For the text-containing cell, return its midpoint in (x, y) coordinate format. 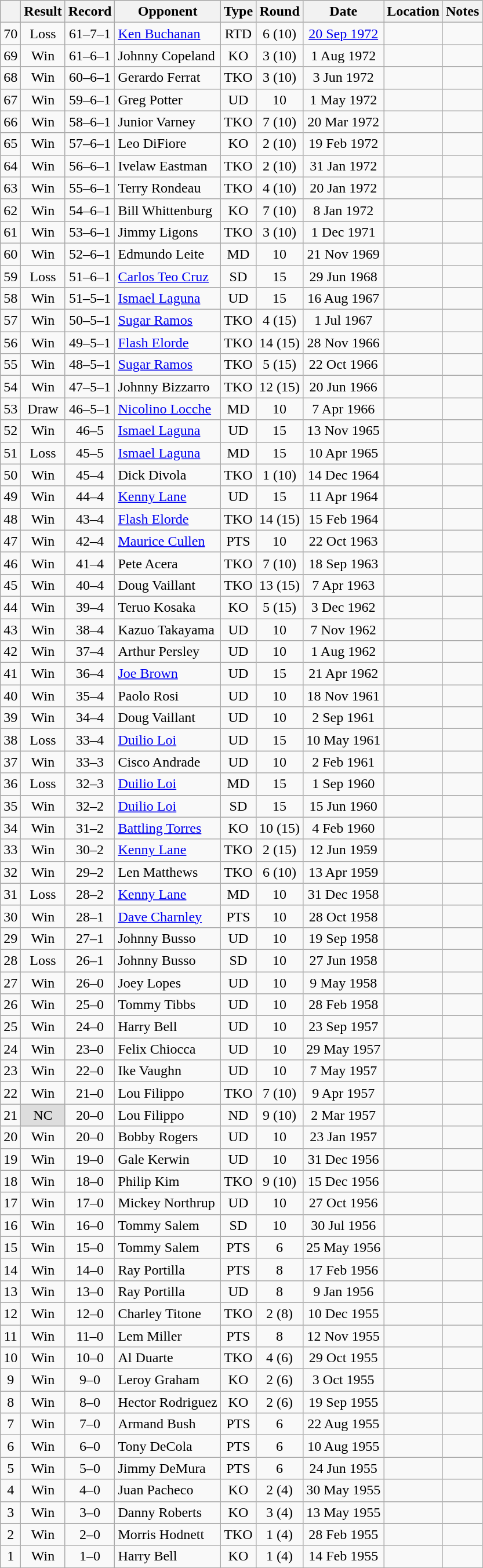
22 Aug 1955 (343, 1424)
Ken Buchanan (168, 34)
9–0 (90, 1380)
48 (10, 519)
61 (10, 232)
26 (10, 1005)
44 (10, 607)
31 Jan 1972 (343, 166)
30 (10, 916)
Lem Miller (168, 1335)
ND (238, 1115)
1–0 (90, 1556)
38–4 (90, 629)
69 (10, 56)
27 (10, 983)
11–0 (90, 1335)
34–4 (90, 718)
7–0 (90, 1424)
32 (10, 872)
9 Apr 1957 (343, 1093)
2 Feb 1961 (343, 762)
Greg Potter (168, 100)
Leo DiFiore (168, 144)
Location (413, 12)
64 (10, 166)
13–0 (90, 1291)
33–3 (90, 762)
24 Jun 1955 (343, 1468)
17 (10, 1203)
4 (15) (279, 321)
41 (10, 674)
45–5 (90, 453)
Armand Bush (168, 1424)
70 (10, 34)
46–5–1 (90, 409)
Notes (462, 12)
66 (10, 122)
22 Oct 1963 (343, 541)
54 (10, 387)
62 (10, 210)
1 (10) (279, 475)
59 (10, 277)
14 Dec 1964 (343, 475)
28 (10, 960)
2 Sep 1961 (343, 718)
11 Apr 1964 (343, 497)
42 (10, 652)
Nicolino Locche (168, 409)
29 Oct 1955 (343, 1358)
31 Dec 1958 (343, 894)
31 Dec 1956 (343, 1159)
3 Oct 1955 (343, 1380)
52–6–1 (90, 254)
7 Apr 1966 (343, 409)
23–0 (90, 1049)
30–2 (90, 850)
24 (10, 1049)
10 (15) (279, 828)
16 (10, 1225)
28–1 (90, 916)
Joe Brown (168, 674)
9 Jan 1956 (343, 1291)
Philip Kim (168, 1181)
25 May 1956 (343, 1247)
42–4 (90, 541)
50 (10, 475)
7 Apr 1963 (343, 585)
22 (10, 1093)
Result (43, 12)
53 (10, 409)
4 (6) (279, 1358)
34 (10, 828)
59–6–1 (90, 100)
61–6–1 (90, 56)
40 (10, 696)
18 Nov 1961 (343, 696)
35 (10, 806)
16–0 (90, 1225)
Battling Torres (168, 828)
38 (10, 740)
23 Sep 1957 (343, 1027)
Ike Vaughn (168, 1071)
Jimmy Ligons (168, 232)
10 Aug 1955 (343, 1446)
29 (10, 938)
22–0 (90, 1071)
46 (10, 563)
Felix Chiocca (168, 1049)
51–5–1 (90, 299)
36–4 (90, 674)
2 Mar 1957 (343, 1115)
13 Apr 1959 (343, 872)
53–6–1 (90, 232)
26–0 (90, 983)
Round (279, 12)
Tommy Tibbs (168, 1005)
29 May 1957 (343, 1049)
16 Aug 1967 (343, 299)
23 Jan 1957 (343, 1137)
2 (8) (279, 1313)
Paolo Rosi (168, 696)
Bobby Rogers (168, 1137)
21–0 (90, 1093)
9 May 1958 (343, 983)
55 (10, 365)
6–0 (90, 1446)
2 (15) (279, 850)
67 (10, 100)
14–0 (90, 1269)
33 (10, 850)
13 (10, 1291)
8 Jan 1972 (343, 210)
12–0 (90, 1313)
1 Aug 1972 (343, 56)
28 Feb 1955 (343, 1534)
12 Jun 1959 (343, 850)
Leroy Graham (168, 1380)
3 Dec 1962 (343, 607)
15–0 (90, 1247)
37–4 (90, 652)
RTD (238, 34)
46–5 (90, 431)
Juan Pacheco (168, 1490)
Charley Titone (168, 1313)
Jimmy DeMura (168, 1468)
4 (10, 1490)
12 (15) (279, 387)
Cisco Andrade (168, 762)
1 Aug 1962 (343, 652)
30 Jul 1956 (343, 1225)
17 Feb 1956 (343, 1269)
20 Jan 1972 (343, 188)
3 (4) (279, 1512)
19 Feb 1972 (343, 144)
28–2 (90, 894)
2 (10, 1534)
39 (10, 718)
Gerardo Ferrat (168, 78)
19 Sep 1958 (343, 938)
20 Sep 1972 (343, 34)
Record (90, 12)
20 Jun 1966 (343, 387)
NC (43, 1115)
Terry Rondeau (168, 188)
20 (10, 1137)
45–4 (90, 475)
19 (10, 1159)
44–4 (90, 497)
13 May 1955 (343, 1512)
37 (10, 762)
15 Jun 1960 (343, 806)
32–3 (90, 784)
1 Sep 1960 (343, 784)
36 (10, 784)
Danny Roberts (168, 1512)
11 (10, 1335)
Carlos Teo Cruz (168, 277)
Opponent (168, 12)
21 Apr 1962 (343, 674)
57–6–1 (90, 144)
51 (10, 453)
30 May 1955 (343, 1490)
25 (10, 1027)
Teruo Kosaka (168, 607)
29 Jun 1968 (343, 277)
13 Nov 1965 (343, 431)
25–0 (90, 1005)
Len Matthews (168, 872)
61–7–1 (90, 34)
5 (10, 1468)
31–2 (90, 828)
Pete Acera (168, 563)
2 (4) (279, 1490)
56–6–1 (90, 166)
58 (10, 299)
63 (10, 188)
Maurice Cullen (168, 541)
65 (10, 144)
14 (10, 1269)
17–0 (90, 1203)
32–2 (90, 806)
54–6–1 (90, 210)
Junior Varney (168, 122)
9 (10, 1380)
4 (10) (279, 188)
Date (343, 12)
18 (10, 1181)
Gale Kerwin (168, 1159)
10 Dec 1955 (343, 1313)
28 Nov 1966 (343, 343)
28 Feb 1958 (343, 1005)
10–0 (90, 1358)
Johnny Bizzarro (168, 387)
Type (238, 12)
Ivelaw Eastman (168, 166)
51–6–1 (90, 277)
Draw (43, 409)
Dave Charnley (168, 916)
27 Oct 1956 (343, 1203)
23 (10, 1071)
Mickey Northrup (168, 1203)
52 (10, 431)
60–6–1 (90, 78)
39–4 (90, 607)
29–2 (90, 872)
24–0 (90, 1027)
7 Nov 1962 (343, 629)
21 (10, 1115)
58–6–1 (90, 122)
8–0 (90, 1402)
19 Sep 1955 (343, 1402)
Edmundo Leite (168, 254)
5–0 (90, 1468)
Hector Rodriguez (168, 1402)
4 Feb 1960 (343, 828)
10 May 1961 (343, 740)
33–4 (90, 740)
19–0 (90, 1159)
55–6–1 (90, 188)
7 (10, 1424)
Joey Lopes (168, 983)
43 (10, 629)
20 Mar 1972 (343, 122)
49 (10, 497)
26–1 (90, 960)
Tony DeCola (168, 1446)
35–4 (90, 696)
21 Nov 1969 (343, 254)
1 Jul 1967 (343, 321)
47–5–1 (90, 387)
57 (10, 321)
7 May 1957 (343, 1071)
10 Apr 1965 (343, 453)
Kazuo Takayama (168, 629)
49–5–1 (90, 343)
27 Jun 1958 (343, 960)
3–0 (90, 1512)
40–4 (90, 585)
1 May 1972 (343, 100)
Bill Whittenburg (168, 210)
12 (10, 1313)
Al Duarte (168, 1358)
47 (10, 541)
1 Dec 1971 (343, 232)
Arthur Persley (168, 652)
41–4 (90, 563)
27–1 (90, 938)
28 Oct 1958 (343, 916)
68 (10, 78)
48–5–1 (90, 365)
60 (10, 254)
Johnny Copeland (168, 56)
43–4 (90, 519)
12 Nov 1955 (343, 1335)
18–0 (90, 1181)
14 Feb 1955 (343, 1556)
15 Dec 1956 (343, 1181)
50–5–1 (90, 321)
56 (10, 343)
45 (10, 585)
3 Jun 1972 (343, 78)
15 Feb 1964 (343, 519)
18 Sep 1963 (343, 563)
4–0 (90, 1490)
Dick Divola (168, 475)
1 (10, 1556)
3 (10, 1512)
13 (15) (279, 585)
2–0 (90, 1534)
31 (10, 894)
22 Oct 1966 (343, 365)
Morris Hodnett (168, 1534)
